Locate the cell with the specified text and output its [X, Y] center coordinate. 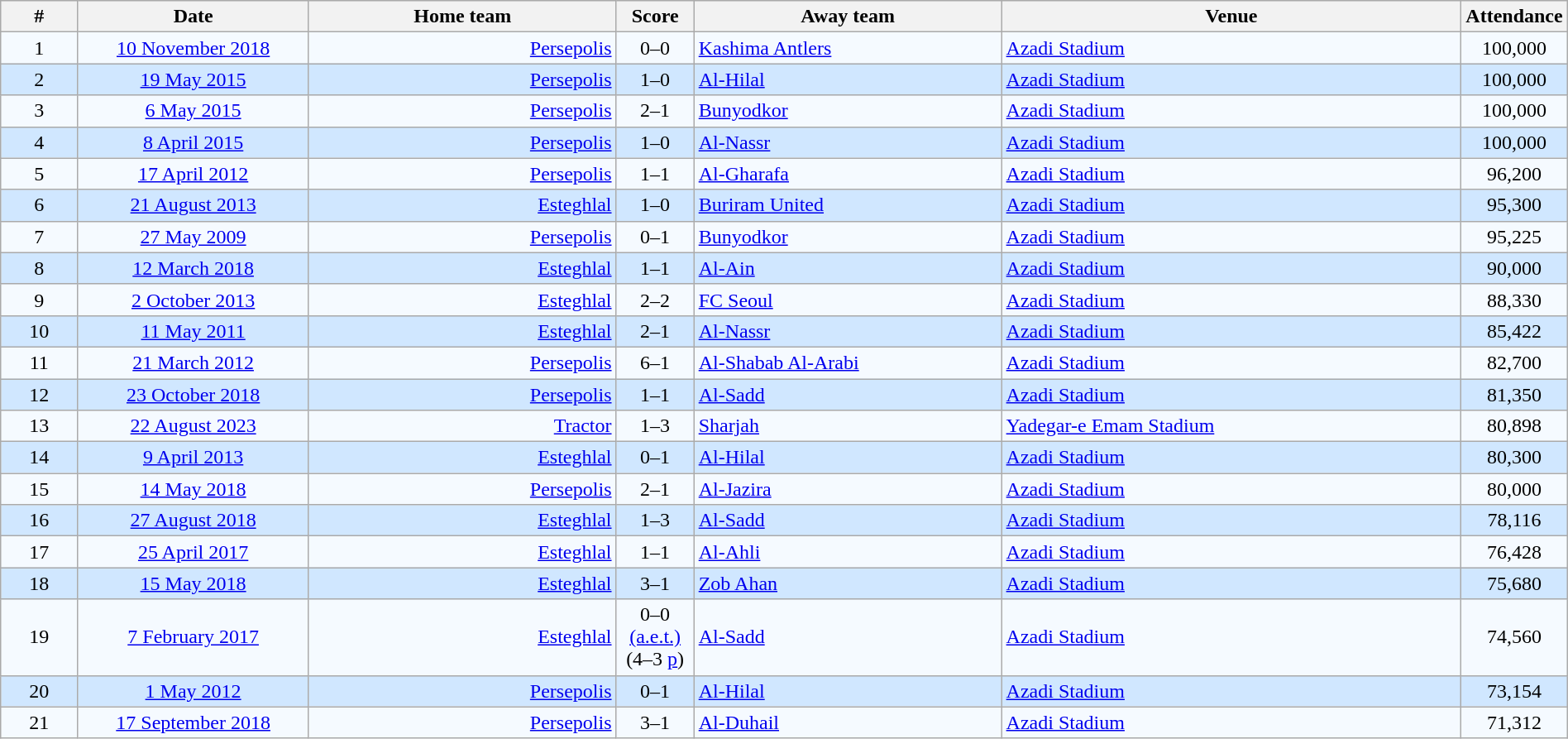
17 September 2018 [194, 722]
0–0 [655, 48]
4 [40, 142]
Away team [848, 17]
6–1 [655, 362]
95,300 [1514, 205]
19 May 2015 [194, 79]
16 [40, 521]
10 [40, 331]
14 May 2018 [194, 489]
21 March 2012 [194, 362]
Buriram United [848, 205]
21 [40, 722]
74,560 [1514, 637]
19 [40, 637]
12 [40, 395]
# [40, 17]
71,312 [1514, 722]
81,350 [1514, 395]
21 August 2013 [194, 205]
80,300 [1514, 458]
15 May 2018 [194, 583]
2–2 [655, 300]
1 May 2012 [194, 691]
12 March 2018 [194, 268]
11 May 2011 [194, 331]
23 October 2018 [194, 395]
88,330 [1514, 300]
82,700 [1514, 362]
96,200 [1514, 174]
Venue [1231, 17]
18 [40, 583]
8 April 2015 [194, 142]
Al-Duhail [848, 722]
5 [40, 174]
7 February 2017 [194, 637]
76,428 [1514, 552]
Date [194, 17]
25 April 2017 [194, 552]
Home team [462, 17]
0–0 (a.e.t.) (4–3 p) [655, 637]
Al-Ain [848, 268]
20 [40, 691]
Al-Jazira [848, 489]
Attendance [1514, 17]
6 [40, 205]
6 May 2015 [194, 111]
13 [40, 426]
85,422 [1514, 331]
80,898 [1514, 426]
11 [40, 362]
2 [40, 79]
17 [40, 552]
78,116 [1514, 521]
75,680 [1514, 583]
27 May 2009 [194, 237]
95,225 [1514, 237]
14 [40, 458]
FC Seoul [848, 300]
Zob Ahan [848, 583]
Yadegar-e Emam Stadium [1231, 426]
3 [40, 111]
Score [655, 17]
9 [40, 300]
22 August 2023 [194, 426]
Sharjah [848, 426]
80,000 [1514, 489]
Al-Ahli [848, 552]
8 [40, 268]
Al-Gharafa [848, 174]
17 April 2012 [194, 174]
90,000 [1514, 268]
Tractor [462, 426]
73,154 [1514, 691]
Al-Shabab Al-Arabi [848, 362]
9 April 2013 [194, 458]
2 October 2013 [194, 300]
15 [40, 489]
7 [40, 237]
10 November 2018 [194, 48]
Kashima Antlers [848, 48]
27 August 2018 [194, 521]
1 [40, 48]
